For the text-containing cell, return its midpoint in [x, y] coordinate format. 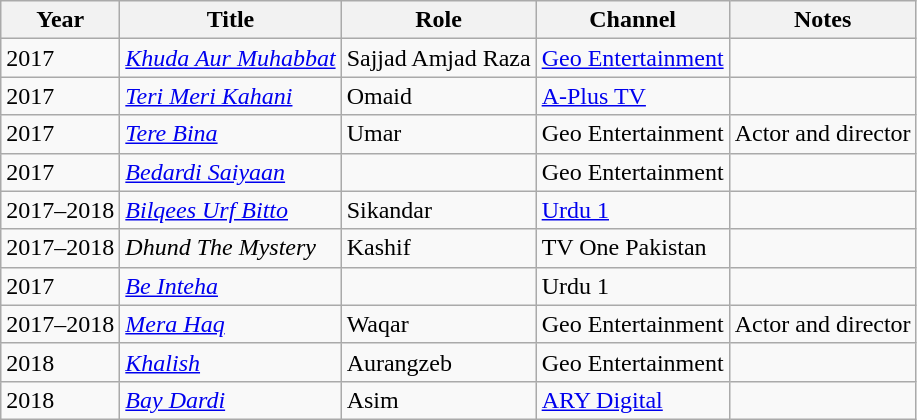
A-Plus TV [632, 96]
Aurangzeb [438, 362]
Umar [438, 134]
Mera Haq [230, 324]
Channel [632, 20]
Bilqees Urf Bitto [230, 210]
Year [60, 20]
Dhund The Mystery [230, 248]
Title [230, 20]
Khalish [230, 362]
Bay Dardi [230, 400]
ARY Digital [632, 400]
Omaid [438, 96]
Waqar [438, 324]
Tere Bina [230, 134]
Sikandar [438, 210]
Teri Meri Kahani [230, 96]
Be Inteha [230, 286]
Sajjad Amjad Raza [438, 58]
Khuda Aur Muhabbat [230, 58]
Kashif [438, 248]
Notes [822, 20]
Asim [438, 400]
Bedardi Saiyaan [230, 172]
Role [438, 20]
TV One Pakistan [632, 248]
